Extract the (x, y) coordinate from the center of the cell holding the provided text.  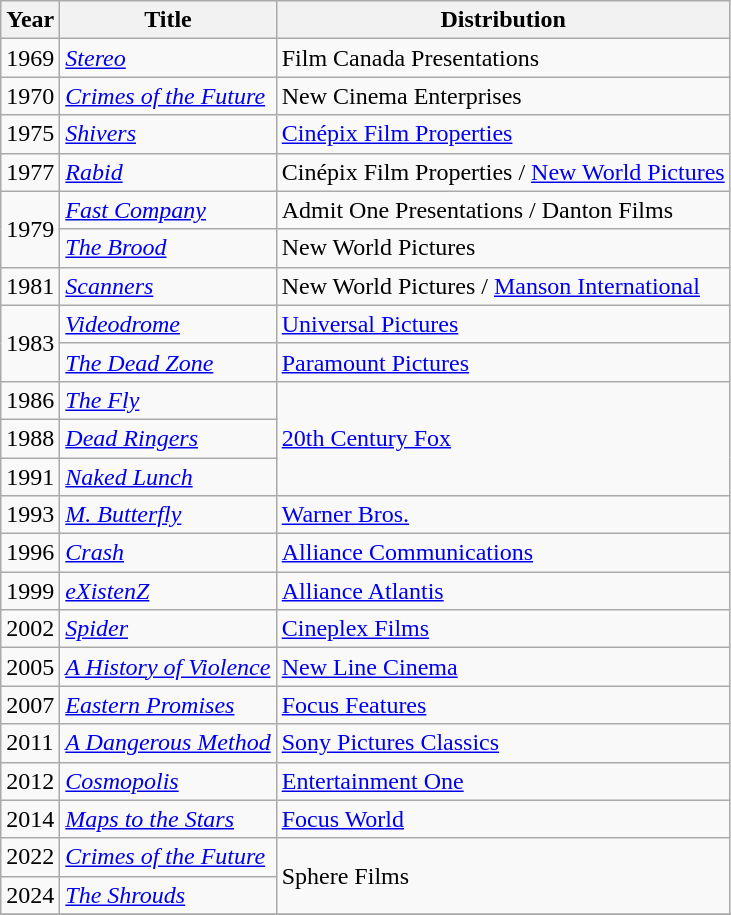
1975 (30, 134)
A Dangerous Method (168, 743)
Cinépix Film Properties (503, 134)
Sphere Films (503, 876)
2002 (30, 629)
Maps to the Stars (168, 819)
Distribution (503, 20)
Naked Lunch (168, 477)
1969 (30, 58)
Eastern Promises (168, 705)
2007 (30, 705)
Film Canada Presentations (503, 58)
1996 (30, 553)
1979 (30, 229)
1970 (30, 96)
Cosmopolis (168, 781)
New World Pictures (503, 248)
New World Pictures / Manson International (503, 286)
1991 (30, 477)
Alliance Communications (503, 553)
1986 (30, 400)
Title (168, 20)
2024 (30, 895)
20th Century Fox (503, 438)
Universal Pictures (503, 324)
Admit One Presentations / Danton Films (503, 210)
Cineplex Films (503, 629)
1983 (30, 343)
New Line Cinema (503, 667)
Focus World (503, 819)
2005 (30, 667)
Sony Pictures Classics (503, 743)
1981 (30, 286)
1993 (30, 515)
Cinépix Film Properties / New World Pictures (503, 172)
1999 (30, 591)
The Brood (168, 248)
Dead Ringers (168, 438)
1988 (30, 438)
eXistenZ (168, 591)
Spider (168, 629)
The Dead Zone (168, 362)
2011 (30, 743)
2014 (30, 819)
Alliance Atlantis (503, 591)
Entertainment One (503, 781)
Focus Features (503, 705)
2012 (30, 781)
Warner Bros. (503, 515)
Scanners (168, 286)
A History of Violence (168, 667)
The Shrouds (168, 895)
The Fly (168, 400)
Year (30, 20)
New Cinema Enterprises (503, 96)
Rabid (168, 172)
Crash (168, 553)
Stereo (168, 58)
Fast Company (168, 210)
Shivers (168, 134)
Paramount Pictures (503, 362)
M. Butterfly (168, 515)
1977 (30, 172)
2022 (30, 857)
Videodrome (168, 324)
